Output the (x, y) coordinate of the center of the cell containing the given text.  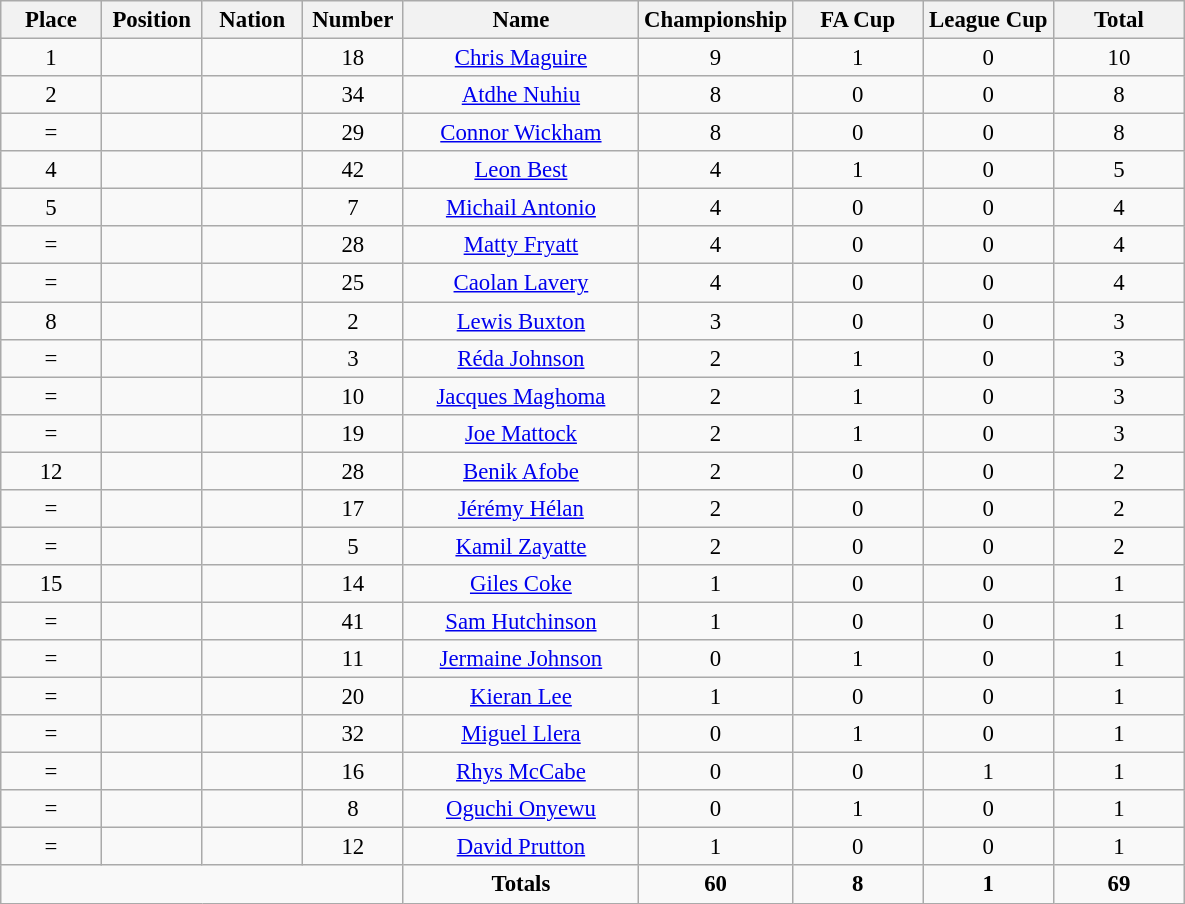
Leon Best (521, 170)
15 (52, 584)
Totals (521, 885)
25 (354, 283)
41 (354, 621)
7 (354, 208)
Miguel Llera (521, 734)
Rhys McCabe (521, 772)
Position (152, 20)
32 (354, 734)
Atdhe Nuhiu (521, 95)
Nation (252, 20)
11 (354, 659)
17 (354, 509)
Kamil Zayatte (521, 546)
Connor Wickham (521, 133)
14 (354, 584)
42 (354, 170)
Kieran Lee (521, 697)
19 (354, 433)
69 (1120, 885)
FA Cup (858, 20)
Number (354, 20)
29 (354, 133)
16 (354, 772)
Jérémy Hélan (521, 509)
34 (354, 95)
Championship (716, 20)
20 (354, 697)
Sam Hutchinson (521, 621)
Matty Fryatt (521, 245)
Total (1120, 20)
Place (52, 20)
Giles Coke (521, 584)
9 (716, 58)
Jermaine Johnson (521, 659)
18 (354, 58)
League Cup (988, 20)
Caolan Lavery (521, 283)
Jacques Maghoma (521, 396)
Benik Afobe (521, 471)
60 (716, 885)
David Prutton (521, 847)
Oguchi Onyewu (521, 809)
Name (521, 20)
Michail Antonio (521, 208)
Chris Maguire (521, 58)
Lewis Buxton (521, 321)
Réda Johnson (521, 358)
Joe Mattock (521, 433)
